Capture the cell that displays the provided text and extract its [x, y] central coordinate. 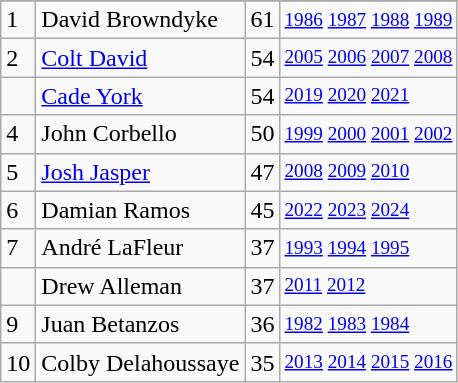
61 [262, 20]
2013 2014 2015 2016 [368, 362]
Damian Ramos [140, 210]
47 [262, 172]
50 [262, 134]
1993 1994 1995 [368, 248]
1999 2000 2001 2002 [368, 134]
4 [18, 134]
André LaFleur [140, 248]
Cade York [140, 96]
Josh Jasper [140, 172]
2022 2023 2024 [368, 210]
2005 2006 2007 2008 [368, 58]
John Corbello [140, 134]
1982 1983 1984 [368, 324]
9 [18, 324]
2011 2012 [368, 286]
6 [18, 210]
2 [18, 58]
2008 2009 2010 [368, 172]
35 [262, 362]
10 [18, 362]
36 [262, 324]
7 [18, 248]
1 [18, 20]
Colt David [140, 58]
45 [262, 210]
Drew Alleman [140, 286]
5 [18, 172]
2019 2020 2021 [368, 96]
1986 1987 1988 1989 [368, 20]
David Browndyke [140, 20]
Juan Betanzos [140, 324]
Colby Delahoussaye [140, 362]
